Return [X, Y] of the center of cell containing provided text 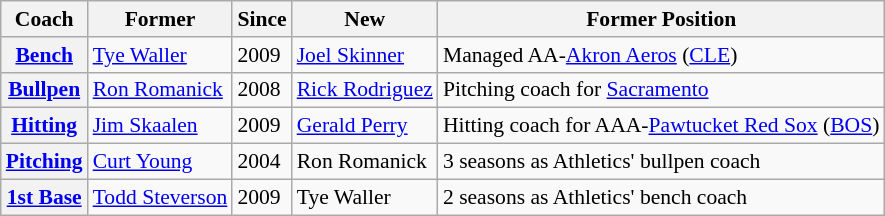
Former Position [662, 19]
Coach [44, 19]
2008 [262, 90]
Joel Skinner [365, 55]
Hitting [44, 126]
Managed AA-Akron Aeros (CLE) [662, 55]
New [365, 19]
Former [160, 19]
3 seasons as Athletics' bullpen coach [662, 162]
Hitting coach for AAA-Pawtucket Red Sox (BOS) [662, 126]
Todd Steverson [160, 197]
Rick Rodriguez [365, 90]
Since [262, 19]
Pitching coach for Sacramento [662, 90]
1st Base [44, 197]
Jim Skaalen [160, 126]
2004 [262, 162]
Bench [44, 55]
Gerald Perry [365, 126]
Pitching [44, 162]
2 seasons as Athletics' bench coach [662, 197]
Bullpen [44, 90]
Curt Young [160, 162]
